Return (x, y) of the center of cell containing provided text 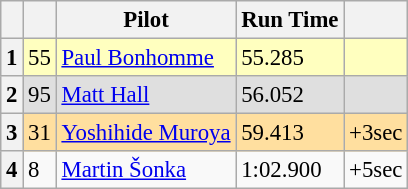
Pilot (146, 20)
Martin Šonka (146, 170)
1 (12, 58)
+3sec (376, 133)
56.052 (290, 95)
55.285 (290, 58)
Paul Bonhomme (146, 58)
1:02.900 (290, 170)
8 (40, 170)
31 (40, 133)
3 (12, 133)
Matt Hall (146, 95)
55 (40, 58)
+5sec (376, 170)
2 (12, 95)
Run Time (290, 20)
95 (40, 95)
Yoshihide Muroya (146, 133)
59.413 (290, 133)
4 (12, 170)
